Capture the cell that displays the provided text and extract its [X, Y] central coordinate. 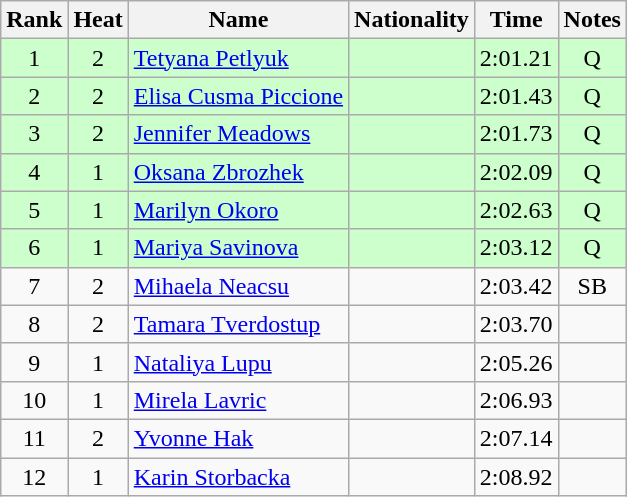
2:02.09 [516, 172]
Heat [98, 20]
Mihaela Neacsu [238, 286]
Tamara Tverdostup [238, 324]
Notes [592, 20]
6 [34, 248]
Time [516, 20]
Nataliya Lupu [238, 362]
5 [34, 210]
2:01.73 [516, 134]
2:03.42 [516, 286]
2:06.93 [516, 400]
Elisa Cusma Piccione [238, 96]
10 [34, 400]
Name [238, 20]
Mariya Savinova [238, 248]
SB [592, 286]
3 [34, 134]
8 [34, 324]
Oksana Zbrozhek [238, 172]
Marilyn Okoro [238, 210]
2:03.70 [516, 324]
2:01.43 [516, 96]
Tetyana Petlyuk [238, 58]
2:07.14 [516, 438]
2:03.12 [516, 248]
Mirela Lavric [238, 400]
2:08.92 [516, 477]
2:05.26 [516, 362]
Jennifer Meadows [238, 134]
Karin Storbacka [238, 477]
Rank [34, 20]
2:01.21 [516, 58]
7 [34, 286]
9 [34, 362]
11 [34, 438]
2:02.63 [516, 210]
Nationality [412, 20]
Yvonne Hak [238, 438]
4 [34, 172]
12 [34, 477]
